Find where the given text appears and provide that cell's center as [x, y] coordinate. 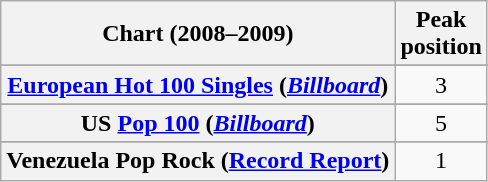
1 [441, 161]
US Pop 100 (Billboard) [198, 123]
Peakposition [441, 34]
5 [441, 123]
Chart (2008–2009) [198, 34]
3 [441, 85]
European Hot 100 Singles (Billboard) [198, 85]
Venezuela Pop Rock (Record Report) [198, 161]
